For the text-containing cell, return its midpoint in (x, y) coordinate format. 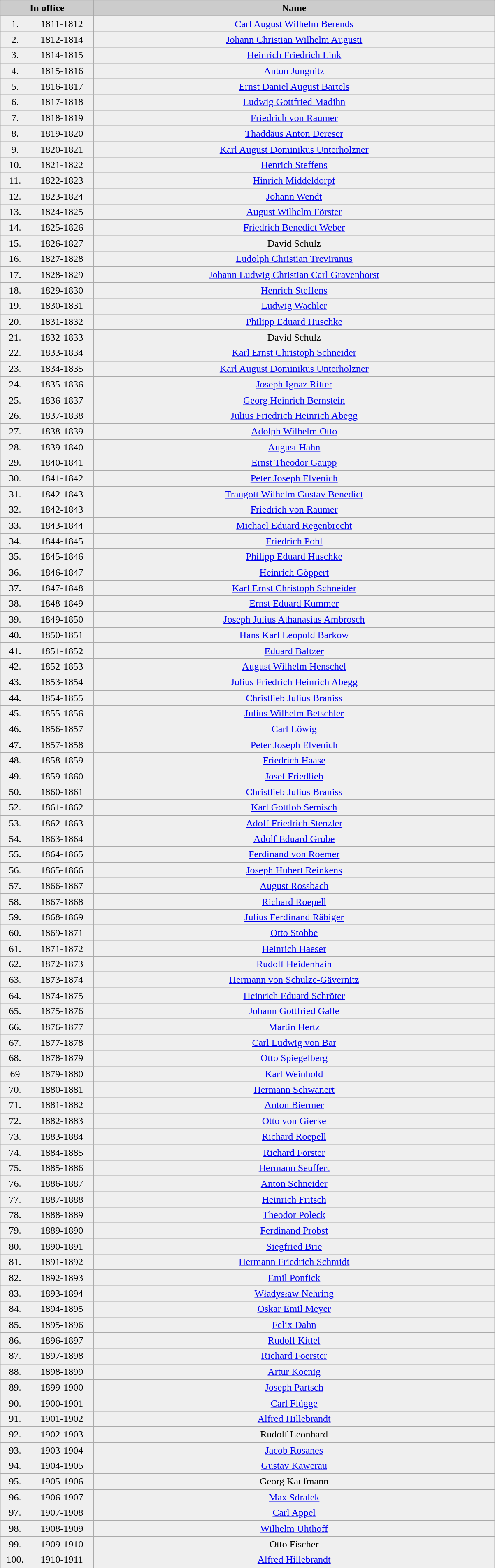
Ernst Eduard Kummer (294, 604)
Heinrich Fritsch (294, 1199)
Joseph Julius Athanasius Ambrosch (294, 619)
13. (15, 212)
1876-1877 (62, 1027)
32. (15, 510)
1910-1911 (62, 1560)
1879-1880 (62, 1074)
1902-1903 (62, 1434)
25. (15, 400)
74. (15, 1152)
1907-1908 (62, 1513)
1834-1835 (62, 369)
1892-1893 (62, 1278)
63. (15, 980)
1898-1899 (62, 1372)
Anton Jungnitz (294, 71)
1865-1866 (62, 870)
Carl Löwig (294, 729)
Joseph Hubert Reinkens (294, 870)
1819-1820 (62, 133)
1877-1878 (62, 1043)
1882-1883 (62, 1121)
1858-1859 (62, 761)
1883-1884 (62, 1136)
1909-1910 (62, 1544)
1848-1849 (62, 604)
91. (15, 1419)
1837-1838 (62, 415)
1873-1874 (62, 980)
1906-1907 (62, 1497)
Hermann von Schulze-Gävernitz (294, 980)
73. (15, 1136)
5. (15, 86)
70. (15, 1090)
1856-1857 (62, 729)
Julius Wilhelm Betschler (294, 714)
42. (15, 666)
41. (15, 651)
1825-1826 (62, 228)
Otto Stobbe (294, 933)
Otto Fischer (294, 1544)
Theodor Poleck (294, 1215)
Heinrich Friedrich Link (294, 55)
48. (15, 761)
1903-1904 (62, 1450)
40. (15, 635)
Ludolph Christian Treviranus (294, 259)
1893-1894 (62, 1293)
Name (294, 8)
1816-1817 (62, 86)
Hermann Friedrich Schmidt (294, 1262)
Heinrich Eduard Schröter (294, 996)
Adolph Wilhelm Otto (294, 431)
35. (15, 557)
1829-1830 (62, 290)
Hermann Seuffert (294, 1168)
Eduard Baltzer (294, 651)
59. (15, 917)
1905-1906 (62, 1482)
24. (15, 384)
56. (15, 870)
44. (15, 698)
76. (15, 1183)
1832-1833 (62, 337)
Anton Schneider (294, 1183)
65. (15, 1011)
1824-1825 (62, 212)
1836-1837 (62, 400)
Carl Ludwig von Bar (294, 1043)
1831-1832 (62, 322)
36. (15, 572)
Carl August Wilhelm Berends (294, 24)
1881-1882 (62, 1105)
Hans Karl Leopold Barkow (294, 635)
90. (15, 1403)
8. (15, 133)
2. (15, 40)
1854-1855 (62, 698)
62. (15, 964)
Carl Flügge (294, 1403)
1904-1905 (62, 1466)
85. (15, 1325)
31. (15, 494)
14. (15, 228)
Oskar Emil Meyer (294, 1309)
1872-1873 (62, 964)
100. (15, 1560)
1833-1834 (62, 353)
Carl Appel (294, 1513)
1891-1892 (62, 1262)
71. (15, 1105)
18. (15, 290)
Johann Wendt (294, 196)
1826-1827 (62, 243)
1863-1864 (62, 839)
77. (15, 1199)
1899-1900 (62, 1387)
17. (15, 275)
1827-1828 (62, 259)
67. (15, 1043)
In office (47, 8)
7. (15, 118)
Georg Kaufmann (294, 1482)
Ferdinand von Roemer (294, 854)
1818-1819 (62, 118)
81. (15, 1262)
1855-1856 (62, 714)
1828-1829 (62, 275)
1896-1897 (62, 1340)
Karl Weinhold (294, 1074)
1867-1868 (62, 901)
29. (15, 463)
Johann Ludwig Christian Carl Gravenhorst (294, 275)
Traugott Wilhelm Gustav Benedict (294, 494)
Karl Gottlob Semisch (294, 807)
21. (15, 337)
11. (15, 180)
Ludwig Wachler (294, 306)
1885-1886 (62, 1168)
Hermann Schwanert (294, 1090)
22. (15, 353)
1880-1881 (62, 1090)
83. (15, 1293)
Otto von Gierke (294, 1121)
93. (15, 1450)
4. (15, 71)
Max Sdralek (294, 1497)
August Rossbach (294, 886)
1875-1876 (62, 1011)
August Wilhelm Henschel (294, 666)
34. (15, 541)
August Wilhelm Förster (294, 212)
1849-1850 (62, 619)
43. (15, 682)
55. (15, 854)
46. (15, 729)
1847-1848 (62, 588)
1814-1815 (62, 55)
99. (15, 1544)
1835-1836 (62, 384)
1862-1863 (62, 823)
1860-1861 (62, 792)
75. (15, 1168)
Gustav Kawerau (294, 1466)
Richard Förster (294, 1152)
Artur Koenig (294, 1372)
58. (15, 901)
1884-1885 (62, 1152)
1815-1816 (62, 71)
97. (15, 1513)
96. (15, 1497)
Heinrich Haeser (294, 948)
69 (15, 1074)
1852-1853 (62, 666)
1838-1839 (62, 431)
Josef Friedlieb (294, 776)
89. (15, 1387)
Heinrich Göppert (294, 572)
1908-1909 (62, 1528)
1857-1858 (62, 745)
1811-1812 (62, 24)
64. (15, 996)
1844-1845 (62, 541)
16. (15, 259)
80. (15, 1246)
54. (15, 839)
1839-1840 (62, 447)
86. (15, 1340)
10. (15, 165)
Richard Foerster (294, 1356)
Ernst Theodor Gaupp (294, 463)
98. (15, 1528)
Johann Christian Wilhelm Augusti (294, 40)
1846-1847 (62, 572)
33. (15, 525)
1886-1887 (62, 1183)
Friedrich Benedict Weber (294, 228)
92. (15, 1434)
39. (15, 619)
Joseph Ignaz Ritter (294, 384)
94. (15, 1466)
1878-1879 (62, 1058)
87. (15, 1356)
1887-1888 (62, 1199)
37. (15, 588)
Rudolf Leonhard (294, 1434)
12. (15, 196)
19. (15, 306)
52. (15, 807)
1866-1867 (62, 886)
Ferdinand Probst (294, 1231)
Adolf Friedrich Stenzler (294, 823)
1890-1891 (62, 1246)
53. (15, 823)
1840-1841 (62, 463)
1820-1821 (62, 149)
1894-1895 (62, 1309)
1888-1889 (62, 1215)
Friedrich Haase (294, 761)
49. (15, 776)
1830-1831 (62, 306)
1900-1901 (62, 1403)
Władysław Nehring (294, 1293)
68. (15, 1058)
15. (15, 243)
1895-1896 (62, 1325)
Anton Biermer (294, 1105)
Siegfried Brie (294, 1246)
79. (15, 1231)
Thaddäus Anton Dereser (294, 133)
Otto Spiegelberg (294, 1058)
Joseph Partsch (294, 1387)
28. (15, 447)
1861-1862 (62, 807)
Wilhelm Uhthoff (294, 1528)
Friedrich Pohl (294, 541)
6. (15, 102)
1851-1852 (62, 651)
50. (15, 792)
August Hahn (294, 447)
Jacob Rosanes (294, 1450)
3. (15, 55)
Ludwig Gottfried Madihn (294, 102)
1859-1860 (62, 776)
Felix Dahn (294, 1325)
1. (15, 24)
84. (15, 1309)
1874-1875 (62, 996)
1823-1824 (62, 196)
23. (15, 369)
1821-1822 (62, 165)
60. (15, 933)
Rudolf Kittel (294, 1340)
88. (15, 1372)
1843-1844 (62, 525)
1871-1872 (62, 948)
27. (15, 431)
9. (15, 149)
Adolf Eduard Grube (294, 839)
57. (15, 886)
1869-1871 (62, 933)
1850-1851 (62, 635)
1889-1890 (62, 1231)
82. (15, 1278)
Martin Hertz (294, 1027)
Georg Heinrich Bernstein (294, 400)
1817-1818 (62, 102)
1841-1842 (62, 478)
Michael Eduard Regenbrecht (294, 525)
1853-1854 (62, 682)
78. (15, 1215)
1868-1869 (62, 917)
1812-1814 (62, 40)
1864-1865 (62, 854)
1897-1898 (62, 1356)
72. (15, 1121)
66. (15, 1027)
47. (15, 745)
1845-1846 (62, 557)
95. (15, 1482)
Emil Ponfick (294, 1278)
Hinrich Middeldorpf (294, 180)
Ernst Daniel August Bartels (294, 86)
61. (15, 948)
26. (15, 415)
Rudolf Heidenhain (294, 964)
20. (15, 322)
30. (15, 478)
1901-1902 (62, 1419)
45. (15, 714)
Julius Ferdinand Räbiger (294, 917)
1822-1823 (62, 180)
Johann Gottfried Galle (294, 1011)
38. (15, 604)
